Search for the cell housing the specified text and yield its [x, y] center coordinate. 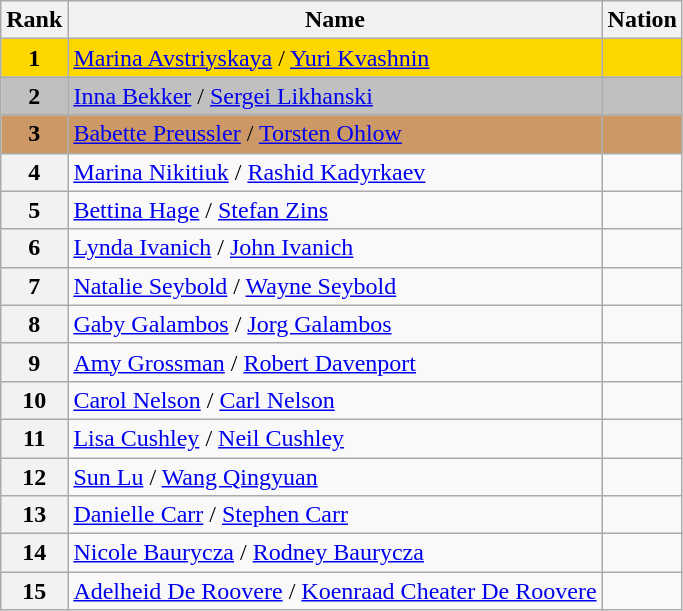
Rank [34, 20]
Babette Preussler / Torsten Ohlow [335, 134]
Inna Bekker / Sergei Likhanski [335, 96]
Lynda Ivanich / John Ivanich [335, 248]
Name [335, 20]
Danielle Carr / Stephen Carr [335, 515]
5 [34, 210]
2 [34, 96]
Carol Nelson / Carl Nelson [335, 400]
Sun Lu / Wang Qingyuan [335, 477]
Nicole Baurycza / Rodney Baurycza [335, 553]
Gaby Galambos / Jorg Galambos [335, 324]
12 [34, 477]
Bettina Hage / Stefan Zins [335, 210]
Lisa Cushley / Neil Cushley [335, 438]
1 [34, 58]
13 [34, 515]
7 [34, 286]
Adelheid De Roovere / Koenraad Cheater De Roovere [335, 591]
Marina Avstriyskaya / Yuri Kvashnin [335, 58]
9 [34, 362]
8 [34, 324]
Amy Grossman / Robert Davenport [335, 362]
Nation [642, 20]
6 [34, 248]
14 [34, 553]
10 [34, 400]
3 [34, 134]
4 [34, 172]
15 [34, 591]
Natalie Seybold / Wayne Seybold [335, 286]
Marina Nikitiuk / Rashid Kadyrkaev [335, 172]
11 [34, 438]
